Provide the [x, y] coordinate of the cell's center where the given text is located.  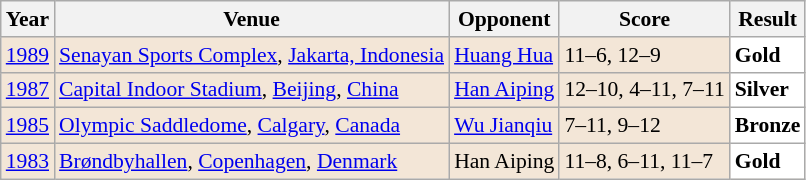
1985 [28, 126]
Opponent [504, 19]
1983 [28, 162]
Year [28, 19]
11–8, 6–11, 11–7 [644, 162]
1987 [28, 90]
Venue [252, 19]
Bronze [768, 126]
Score [644, 19]
Huang Hua [504, 55]
Result [768, 19]
11–6, 12–9 [644, 55]
Brøndbyhallen, Copenhagen, Denmark [252, 162]
Capital Indoor Stadium, Beijing, China [252, 90]
Wu Jianqiu [504, 126]
Silver [768, 90]
Olympic Saddledome, Calgary, Canada [252, 126]
Senayan Sports Complex, Jakarta, Indonesia [252, 55]
1989 [28, 55]
7–11, 9–12 [644, 126]
12–10, 4–11, 7–11 [644, 90]
